Provide the [X, Y] coordinate of the cell's center where the given text is located.  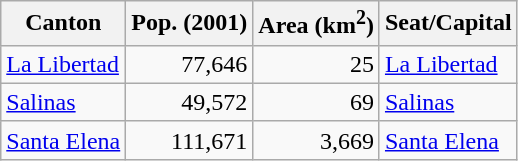
3,669 [316, 140]
49,572 [190, 102]
Area (km2) [316, 24]
Seat/Capital [448, 24]
25 [316, 64]
111,671 [190, 140]
77,646 [190, 64]
Canton [64, 24]
Pop. (2001) [190, 24]
69 [316, 102]
